Scan for the cell matching the given text and deliver its [X, Y] coordinate at center. 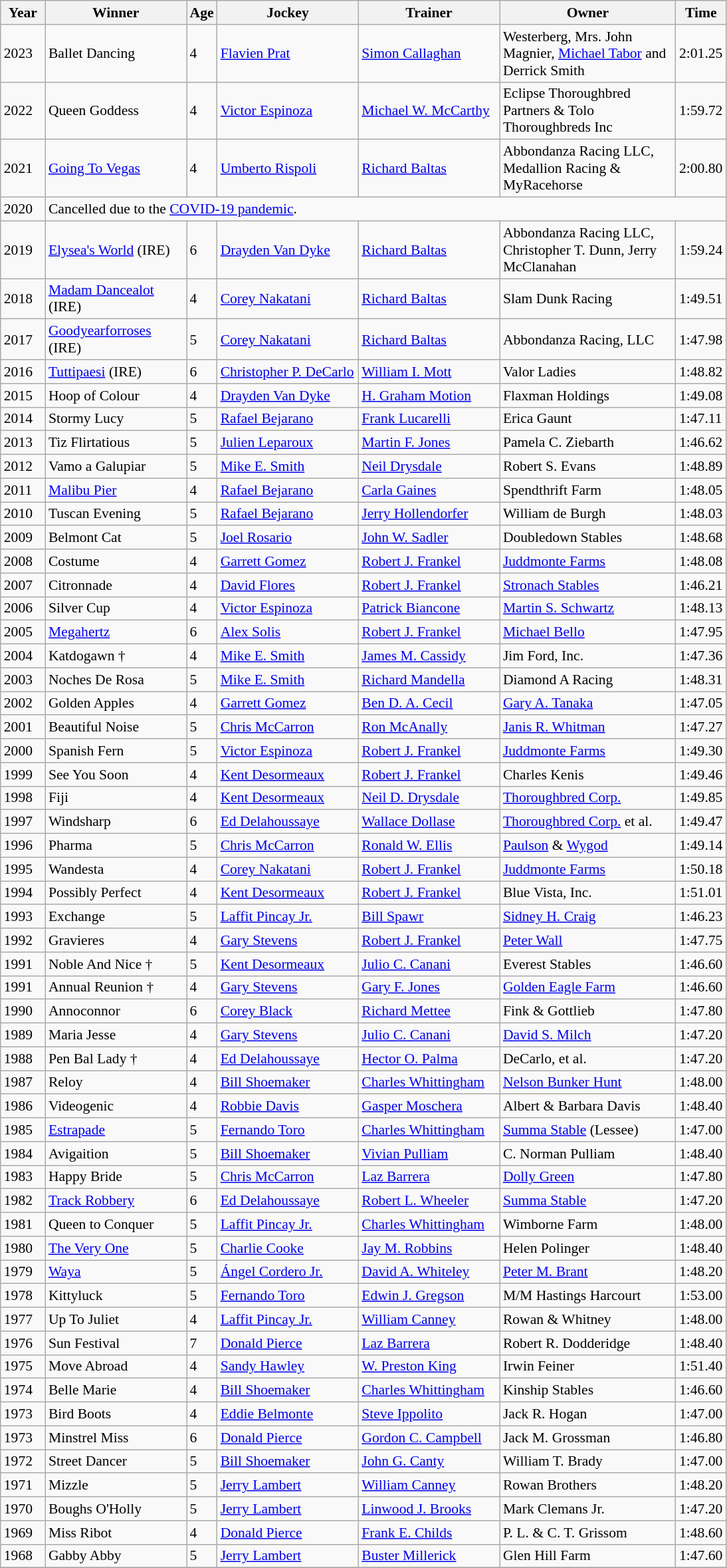
1976 [23, 1343]
Robbie Davis [288, 1107]
1:47.60 [700, 1556]
Track Robbery [116, 1201]
Peter Wall [587, 940]
Annoconnor [116, 1011]
Ron McAnally [429, 727]
Tuttipaesi (IRE) [116, 372]
2015 [23, 396]
Gary F. Jones [429, 987]
William de Burgh [587, 514]
Neil Drysdale [429, 467]
Patrick Biancone [429, 608]
2017 [23, 339]
Pen Bal Lady † [116, 1059]
Eclipse Thoroughbred Partners & Tolo Thoroughbreds Inc [587, 110]
2006 [23, 608]
Ben D. A. Cecil [429, 704]
1994 [23, 893]
Charles Kenis [587, 775]
Estrapade [116, 1130]
1:48.05 [700, 490]
Jack R. Hogan [587, 1414]
Golden Apples [116, 704]
Helen Polinger [587, 1248]
Rowan Brothers [587, 1486]
1989 [23, 1035]
Jack M. Grossman [587, 1438]
Spendthrift Farm [587, 490]
1:48.03 [700, 514]
1974 [23, 1390]
Mizzle [116, 1486]
Tiz Flirtatious [116, 443]
1984 [23, 1154]
Sun Festival [116, 1343]
1:47.98 [700, 339]
Ballet Dancing [116, 53]
Wimborne Farm [587, 1225]
Richard Mandella [429, 680]
1987 [23, 1083]
1:48.31 [700, 680]
Maria Jesse [116, 1035]
1:49.14 [700, 846]
James M. Cassidy [429, 656]
Vivian Pulliam [429, 1154]
Nelson Bunker Hunt [587, 1083]
M/M Hastings Harcourt [587, 1296]
1:47.11 [700, 419]
Everest Stables [587, 964]
David S. Milch [587, 1035]
Janis R. Whitman [587, 727]
1981 [23, 1225]
2008 [23, 561]
1:46.62 [700, 443]
2004 [23, 656]
Abbondanza Racing LLC, Medallion Racing & MyRacehorse [587, 169]
Pamela C. Ziebarth [587, 443]
1988 [23, 1059]
1:48.82 [700, 372]
Gasper Moschera [429, 1107]
1:50.18 [700, 869]
1:59.72 [700, 110]
Thoroughbred Corp. et al. [587, 822]
Westerberg, Mrs. John Magnier, Michael Tabor and Derrick Smith [587, 53]
Tuscan Evening [116, 514]
John G. Canty [429, 1462]
1997 [23, 822]
1:49.51 [700, 299]
1:47.05 [700, 704]
Flavien Prat [288, 53]
Sidney H. Craig [587, 917]
2020 [23, 209]
2:00.80 [700, 169]
Spanish Fern [116, 751]
1995 [23, 869]
Jim Ford, Inc. [587, 656]
Goodyearforroses (IRE) [116, 339]
Happy Bride [116, 1177]
Gravieres [116, 940]
Age [201, 13]
Glen Hill Farm [587, 1556]
Steve Ippolito [429, 1414]
Simon Callaghan [429, 53]
Possibly Perfect [116, 893]
1978 [23, 1296]
1:48.60 [700, 1533]
Belmont Cat [116, 538]
1:51.01 [700, 893]
Abbondanza Racing, LLC [587, 339]
Gabby Abby [116, 1556]
Doubledown Stables [587, 538]
Trainer [429, 13]
Street Dancer [116, 1462]
1:47.27 [700, 727]
Kinship Stables [587, 1390]
H. Graham Motion [429, 396]
Golden Eagle Farm [587, 987]
Frank Lucarelli [429, 419]
2014 [23, 419]
1:49.30 [700, 751]
David A. Whiteley [429, 1272]
Buster Millerick [429, 1556]
Vamo a Galupiar [116, 467]
Albert & Barbara Davis [587, 1107]
1999 [23, 775]
DeCarlo, et al. [587, 1059]
1:48.89 [700, 467]
1992 [23, 940]
2019 [23, 250]
2001 [23, 727]
David Flores [288, 585]
2016 [23, 372]
Charlie Cooke [288, 1248]
1:53.00 [700, 1296]
2013 [23, 443]
Time [700, 13]
1:49.85 [700, 798]
Exchange [116, 917]
Reloy [116, 1083]
Fink & Gottlieb [587, 1011]
Erica Gaunt [587, 419]
1:46.23 [700, 917]
1986 [23, 1107]
Up To Juliet [116, 1319]
Ronald W. Ellis [429, 846]
Flaxman Holdings [587, 396]
Malibu Pier [116, 490]
Miss Ribot [116, 1533]
Jay M. Robbins [429, 1248]
1:49.08 [700, 396]
2021 [23, 169]
Martin F. Jones [429, 443]
Jockey [288, 13]
Martin S. Schwartz [587, 608]
Stormy Lucy [116, 419]
Carla Gaines [429, 490]
Bill Spawr [429, 917]
Michael W. McCarthy [429, 110]
2000 [23, 751]
W. Preston King [429, 1367]
Paulson & Wygod [587, 846]
1971 [23, 1486]
Joel Rosario [288, 538]
7 [201, 1343]
The Very One [116, 1248]
1983 [23, 1177]
1:49.46 [700, 775]
Robert S. Evans [587, 467]
1972 [23, 1462]
2009 [23, 538]
1979 [23, 1272]
Madam Dancealot (IRE) [116, 299]
John W. Sadler [429, 538]
2010 [23, 514]
1:51.40 [700, 1367]
1:47.36 [700, 656]
Corey Black [288, 1011]
1:48.08 [700, 561]
Edwin J. Gregson [429, 1296]
2011 [23, 490]
Waya [116, 1272]
Rowan & Whitney [587, 1319]
1980 [23, 1248]
Richard Mettee [429, 1011]
Christopher P. DeCarlo [288, 372]
C. Norman Pulliam [587, 1154]
Videogenic [116, 1107]
Dolly Green [587, 1177]
Minstrel Miss [116, 1438]
Frank E. Childs [429, 1533]
Alex Solis [288, 632]
1985 [23, 1130]
Hoop of Colour [116, 396]
Boughs O'Holly [116, 1509]
Gary A. Tanaka [587, 704]
See You Soon [116, 775]
Eddie Belmonte [288, 1414]
Peter M. Brant [587, 1272]
Robert R. Dodderidge [587, 1343]
1982 [23, 1201]
Costume [116, 561]
Winner [116, 13]
Annual Reunion † [116, 987]
2:01.25 [700, 53]
Citronnade [116, 585]
Wandesta [116, 869]
Belle Marie [116, 1390]
Hector O. Palma [429, 1059]
Silver Cup [116, 608]
1975 [23, 1367]
Jerry Hollendorfer [429, 514]
Stronach Stables [587, 585]
Bird Boots [116, 1414]
Umberto Rispoli [288, 169]
Mark Clemans Jr. [587, 1509]
Wallace Dollase [429, 822]
Going To Vegas [116, 169]
Elysea's World (IRE) [116, 250]
1:47.75 [700, 940]
1996 [23, 846]
Ángel Cordero Jr. [288, 1272]
Avigaition [116, 1154]
Queen Goddess [116, 110]
Queen to Conquer [116, 1225]
2002 [23, 704]
1990 [23, 1011]
Noble And Nice † [116, 964]
Gordon C. Campbell [429, 1438]
Owner [587, 13]
Neil D. Drysdale [429, 798]
2003 [23, 680]
2018 [23, 299]
1968 [23, 1556]
Kittyluck [116, 1296]
Blue Vista, Inc. [587, 893]
1:46.21 [700, 585]
2012 [23, 467]
Irwin Feiner [587, 1367]
Summa Stable (Lessee) [587, 1130]
Michael Bello [587, 632]
Windsharp [116, 822]
William I. Mott [429, 372]
1:48.68 [700, 538]
Beautiful Noise [116, 727]
Diamond A Racing [587, 680]
1977 [23, 1319]
Robert L. Wheeler [429, 1201]
Sandy Hawley [288, 1367]
Julien Leparoux [288, 443]
1970 [23, 1509]
Megahertz [116, 632]
Katdogawn † [116, 656]
1:59.24 [700, 250]
2005 [23, 632]
2023 [23, 53]
1969 [23, 1533]
2007 [23, 585]
Linwood J. Brooks [429, 1509]
Abbondanza Racing LLC, Christopher T. Dunn, Jerry McClanahan [587, 250]
Move Abroad [116, 1367]
1:46.80 [700, 1438]
1:47.95 [700, 632]
2022 [23, 110]
Cancelled due to the COVID-19 pandemic. [385, 209]
Thoroughbred Corp. [587, 798]
Summa Stable [587, 1201]
William T. Brady [587, 1462]
P. L. & C. T. Grissom [587, 1533]
1993 [23, 917]
Noches De Rosa [116, 680]
Slam Dunk Racing [587, 299]
1998 [23, 798]
Pharma [116, 846]
Valor Ladies [587, 372]
Fiji [116, 798]
1:49.47 [700, 822]
Year [23, 13]
1:48.13 [700, 608]
